Pinpoint the cell where the given text exists, returning its (X, Y) midpoint coordinate. 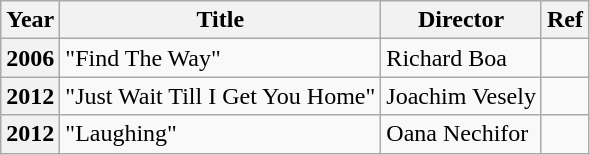
Year (30, 20)
Director (462, 20)
Title (220, 20)
"Just Wait Till I Get You Home" (220, 96)
Oana Nechifor (462, 134)
Richard Boa (462, 58)
Joachim Vesely (462, 96)
Ref (564, 20)
2006 (30, 58)
"Laughing" (220, 134)
"Find The Way" (220, 58)
